Scan for the cell matching the given text and deliver its (x, y) coordinate at center. 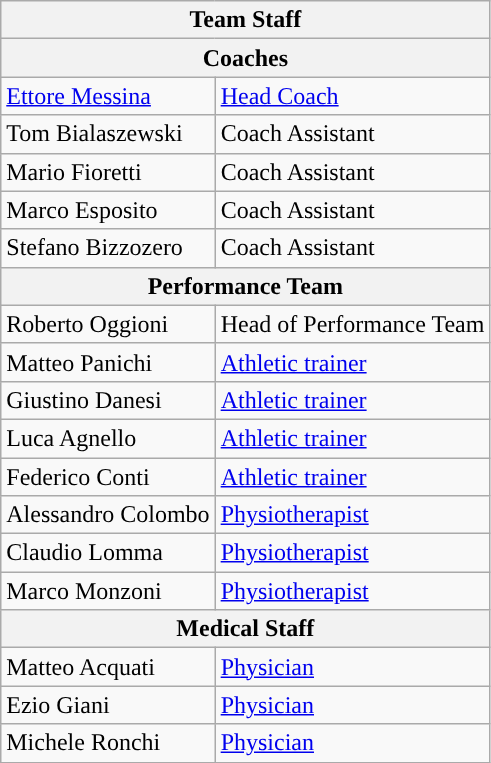
Head of Performance Team (352, 324)
Luca Agnello (108, 438)
Ettore Messina (108, 96)
Alessandro Colombo (108, 515)
Medical Staff (246, 629)
Coaches (246, 58)
Marco Monzoni (108, 591)
Ezio Giani (108, 705)
Michele Ronchi (108, 743)
Claudio Lomma (108, 553)
Federico Conti (108, 477)
Giustino Danesi (108, 400)
Mario Fioretti (108, 172)
Head Coach (352, 96)
Matteo Panichi (108, 362)
Marco Esposito (108, 210)
Performance Team (246, 286)
Stefano Bizzozero (108, 248)
Roberto Oggioni (108, 324)
Tom Bialaszewski (108, 134)
Matteo Acquati (108, 667)
Team Staff (246, 20)
